Detect which cell encompasses the target text, then output its [x, y] center coordinate. 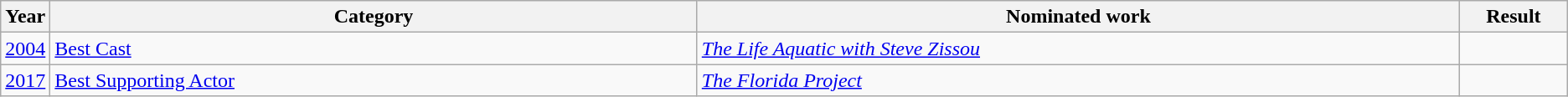
Result [1514, 17]
The Florida Project [1078, 80]
The Life Aquatic with Steve Zissou [1078, 48]
Best Cast [374, 48]
Nominated work [1078, 17]
Year [25, 17]
Best Supporting Actor [374, 80]
Category [374, 17]
2004 [25, 48]
2017 [25, 80]
